Capture the cell that displays the provided text and extract its [X, Y] central coordinate. 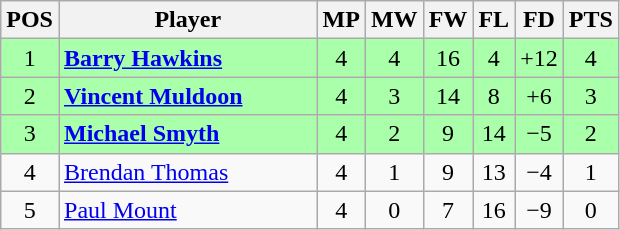
Barry Hawkins [188, 58]
5 [30, 210]
FW [448, 20]
8 [494, 96]
Player [188, 20]
−5 [540, 134]
MP [341, 20]
+6 [540, 96]
Paul Mount [188, 210]
MW [394, 20]
−9 [540, 210]
Brendan Thomas [188, 172]
PTS [590, 20]
Michael Smyth [188, 134]
FD [540, 20]
13 [494, 172]
Vincent Muldoon [188, 96]
−4 [540, 172]
POS [30, 20]
FL [494, 20]
7 [448, 210]
+12 [540, 58]
